Capture the cell that displays the provided text and extract its (x, y) central coordinate. 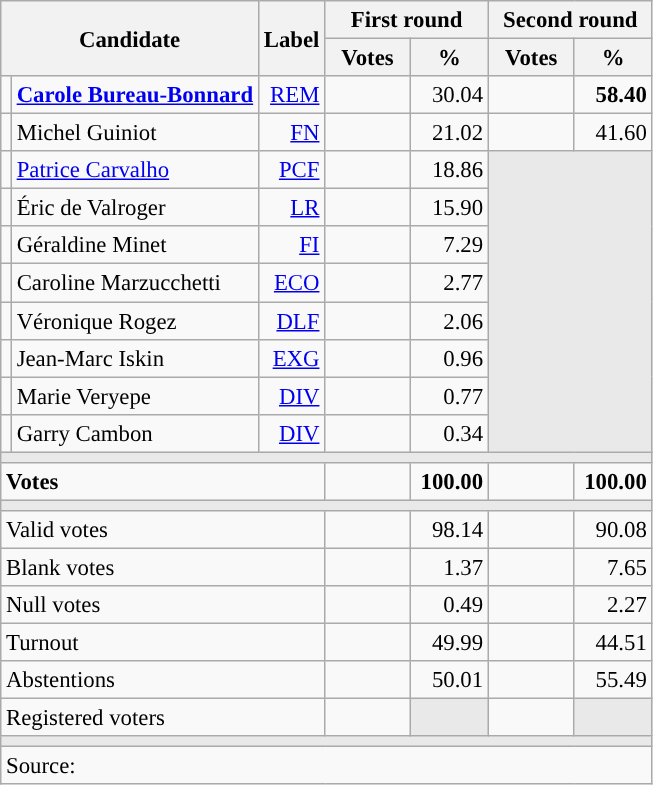
Marie Veryepe (134, 396)
Registered voters (163, 718)
50.01 (449, 680)
Candidate (130, 38)
58.40 (613, 95)
PCF (291, 170)
30.04 (449, 95)
Patrice Carvalho (134, 170)
2.77 (449, 283)
0.49 (449, 605)
21.02 (449, 133)
18.86 (449, 170)
Véronique Rogez (134, 321)
15.90 (449, 208)
EXG (291, 358)
FI (291, 245)
Éric de Valroger (134, 208)
Source: (326, 766)
44.51 (613, 643)
1.37 (449, 567)
98.14 (449, 530)
2.06 (449, 321)
2.27 (613, 605)
41.60 (613, 133)
Jean-Marc Iskin (134, 358)
49.99 (449, 643)
FN (291, 133)
REM (291, 95)
LR (291, 208)
Null votes (163, 605)
0.34 (449, 433)
Carole Bureau-Bonnard (134, 95)
Label (291, 38)
Second round (570, 20)
Abstentions (163, 680)
55.49 (613, 680)
Turnout (163, 643)
7.29 (449, 245)
0.96 (449, 358)
Géraldine Minet (134, 245)
Caroline Marzucchetti (134, 283)
0.77 (449, 396)
Valid votes (163, 530)
ECO (291, 283)
First round (407, 20)
DLF (291, 321)
Garry Cambon (134, 433)
Michel Guiniot (134, 133)
Blank votes (163, 567)
7.65 (613, 567)
90.08 (613, 530)
